Determine the (X, Y) coordinate at the center of the cell enclosing the given text.  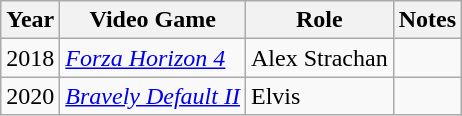
Alex Strachan (319, 58)
Role (319, 20)
Bravely Default II (153, 96)
Year (30, 20)
Notes (427, 20)
Elvis (319, 96)
2020 (30, 96)
2018 (30, 58)
Video Game (153, 20)
Forza Horizon 4 (153, 58)
